Return the [X, Y] coordinate for the center point of the cell that contains the specified text.  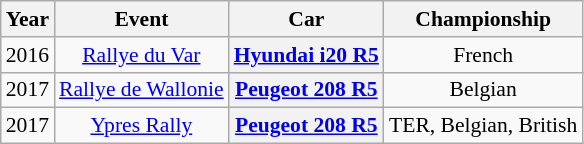
Ypres Rally [142, 126]
Year [28, 19]
Car [306, 19]
2016 [28, 55]
Rallye de Wallonie [142, 90]
French [483, 55]
Hyundai i20 R5 [306, 55]
Rallye du Var [142, 55]
TER, Belgian, British [483, 126]
Event [142, 19]
Belgian [483, 90]
Championship [483, 19]
